Return (x, y) of the center of cell containing provided text 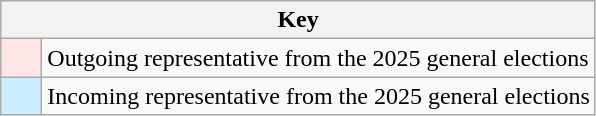
Key (298, 20)
Outgoing representative from the 2025 general elections (319, 58)
Incoming representative from the 2025 general elections (319, 96)
